Return (x, y) of the center of cell containing provided text 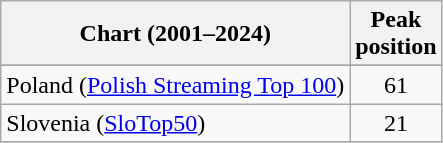
Poland (Polish Streaming Top 100) (176, 85)
21 (396, 123)
Peakposition (396, 34)
61 (396, 85)
Slovenia (SloTop50) (176, 123)
Chart (2001–2024) (176, 34)
